Search for the cell housing the specified text and yield its [X, Y] center coordinate. 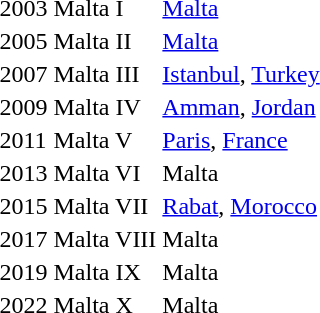
Malta III [105, 74]
Malta II [105, 41]
Malta VII [105, 206]
Malta VIII [105, 239]
Malta V [105, 140]
Malta IX [105, 272]
Malta IV [105, 107]
Malta VI [105, 173]
